Find where the given text appears and provide that cell's center as (X, Y) coordinate. 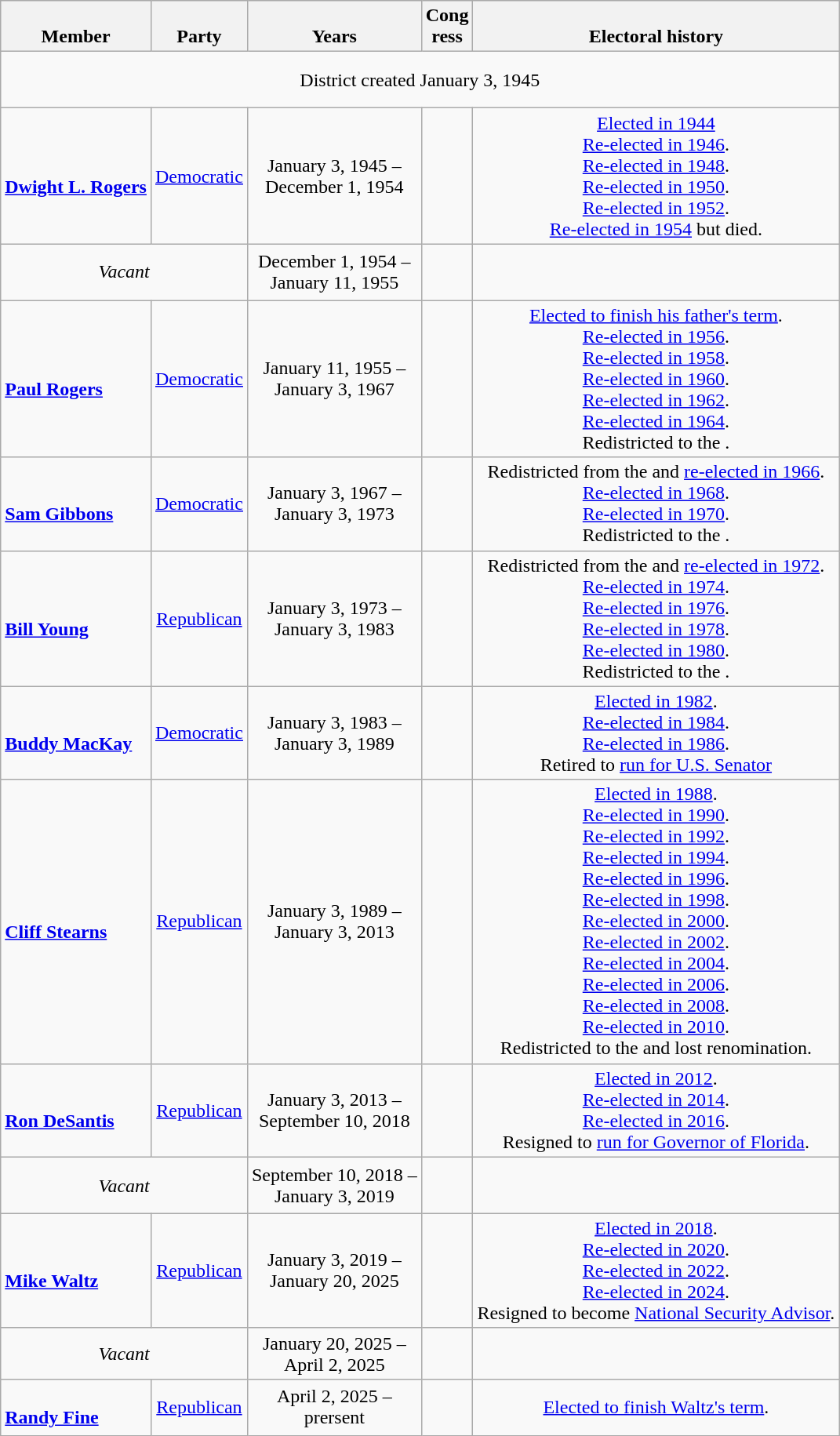
Randy Fine (76, 1407)
January 20, 2025 –April 2, 2025 (334, 1354)
January 3, 2013 –September 10, 2018 (334, 1111)
January 3, 1989 –January 3, 2013 (334, 922)
Buddy MacKay (76, 733)
Ron DeSantis (76, 1111)
January 3, 1973 –January 3, 1983 (334, 618)
Elected in 1982.Re-elected in 1984.Re-elected in 1986.Retired to run for U.S. Senator (656, 733)
January 3, 2019 – January 20, 2025 (334, 1271)
Sam Gibbons (76, 504)
Elected in 1944Re-elected in 1946.Re-elected in 1948.Re-elected in 1950.Re-elected in 1952. Re-elected in 1954 but died. (656, 176)
Elected to finish Waltz's term. (656, 1407)
Party (199, 27)
Mike Waltz (76, 1271)
January 3, 1945 –December 1, 1954 (334, 176)
Congress (447, 27)
Redistricted from the and re-elected in 1972.Re-elected in 1974.Re-elected in 1976.Re-elected in 1978.Re-elected in 1980.Redistricted to the . (656, 618)
Years (334, 27)
Bill Young (76, 618)
April 2, 2025 –prersent (334, 1407)
Member (76, 27)
Electoral history (656, 27)
Paul Rogers (76, 379)
January 11, 1955 –January 3, 1967 (334, 379)
Elected in 2012.Re-elected in 2014.Re-elected in 2016.Resigned to run for Governor of Florida. (656, 1111)
September 10, 2018 –January 3, 2019 (334, 1185)
Elected in 2018.Re-elected in 2020.Re-elected in 2022.Re-elected in 2024.Resigned to become National Security Advisor. (656, 1271)
Dwight L. Rogers (76, 176)
December 1, 1954 –January 11, 1955 (334, 272)
District created January 3, 1945 (420, 80)
January 3, 1983 –January 3, 1989 (334, 733)
January 3, 1967 –January 3, 1973 (334, 504)
Cliff Stearns (76, 922)
Redistricted from the and re-elected in 1966.Re-elected in 1968.Re-elected in 1970.Redistricted to the . (656, 504)
